Scan for the cell matching the given text and deliver its (x, y) coordinate at center. 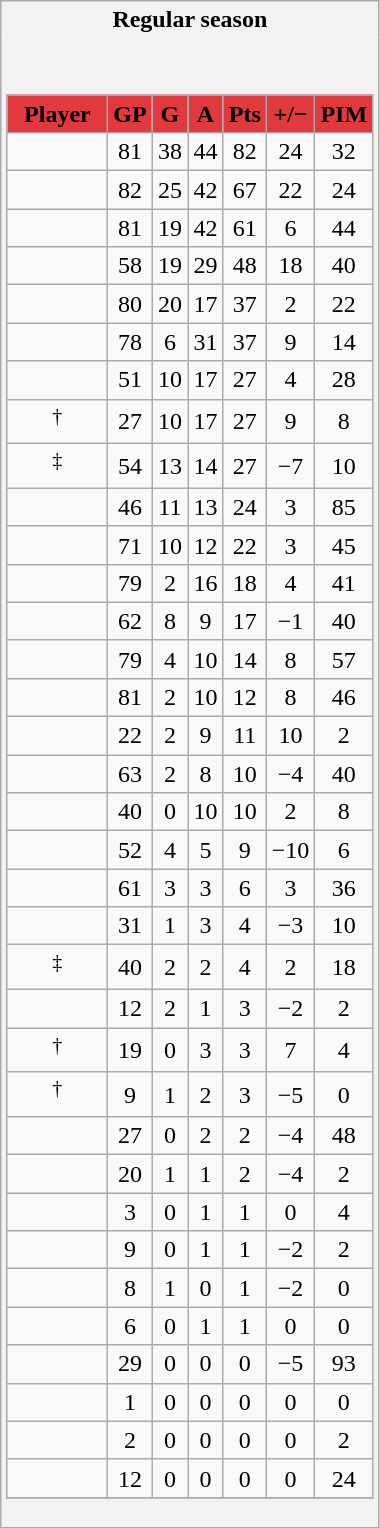
36 (344, 888)
PIM (344, 114)
57 (344, 659)
7 (290, 1050)
54 (130, 466)
80 (130, 304)
28 (344, 380)
+/− (290, 114)
71 (130, 545)
5 (206, 850)
−10 (290, 850)
−3 (290, 926)
41 (344, 583)
38 (170, 152)
63 (130, 774)
16 (206, 583)
67 (244, 190)
Pts (244, 114)
Player (58, 114)
25 (170, 190)
−1 (290, 621)
GP (130, 114)
93 (344, 1364)
Regular season (190, 20)
52 (130, 850)
45 (344, 545)
58 (130, 266)
A (206, 114)
−7 (290, 466)
32 (344, 152)
G (170, 114)
62 (130, 621)
51 (130, 380)
78 (130, 342)
85 (344, 507)
